Pinpoint the cell where the given text exists, returning its (x, y) midpoint coordinate. 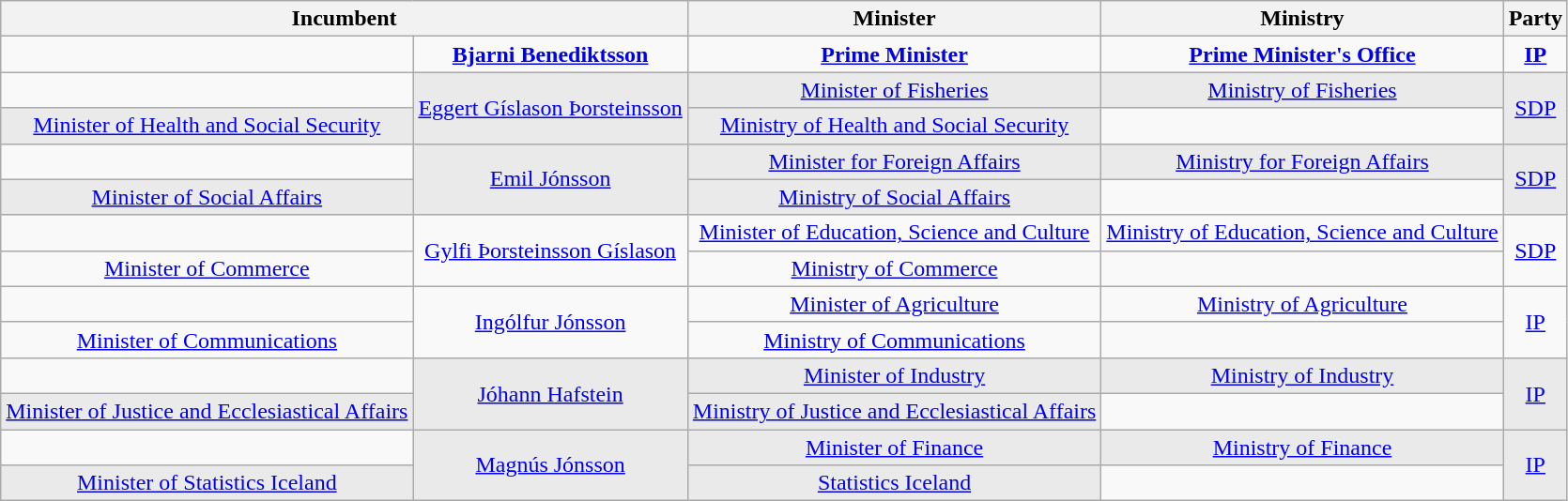
Minister of Commerce (207, 268)
Ministry of Fisheries (1302, 90)
Prime Minister's Office (1302, 54)
Ministry of Justice and Ecclesiastical Affairs (894, 411)
Emil Jónsson (550, 179)
Ministry of Industry (1302, 375)
Minister of Social Affairs (207, 197)
Prime Minister (894, 54)
Minister of Finance (894, 448)
Ministry of Education, Science and Culture (1302, 233)
Minister of Industry (894, 375)
Minister of Education, Science and Culture (894, 233)
Gylfi Þorsteinsson Gíslason (550, 250)
Ministry of Agriculture (1302, 304)
Minister of Agriculture (894, 304)
Magnús Jónsson (550, 465)
Ministry of Social Affairs (894, 197)
Minister of Justice and Ecclesiastical Affairs (207, 411)
Minister (894, 19)
Minister of Statistics Iceland (207, 483)
Eggert Gíslason Þorsteinsson (550, 108)
Minister for Foreign Affairs (894, 161)
Minister of Health and Social Security (207, 126)
Ministry of Communications (894, 340)
Ministry (1302, 19)
Party (1535, 19)
Incumbent (345, 19)
Ingólfur Jónsson (550, 322)
Minister of Communications (207, 340)
Bjarni Benediktsson (550, 54)
Ministry of Health and Social Security (894, 126)
Statistics Iceland (894, 483)
Minister of Fisheries (894, 90)
Ministry of Commerce (894, 268)
Ministry of Finance (1302, 448)
Jóhann Hafstein (550, 393)
Ministry for Foreign Affairs (1302, 161)
